Find where the given text appears and provide that cell's center as (x, y) coordinate. 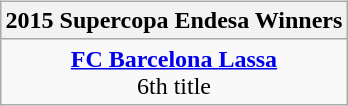
2015 Supercopa Endesa Winners (174, 20)
FC Barcelona Lassa6th title (174, 72)
